Provide the [X, Y] coordinate of the cell's center where the given text is located.  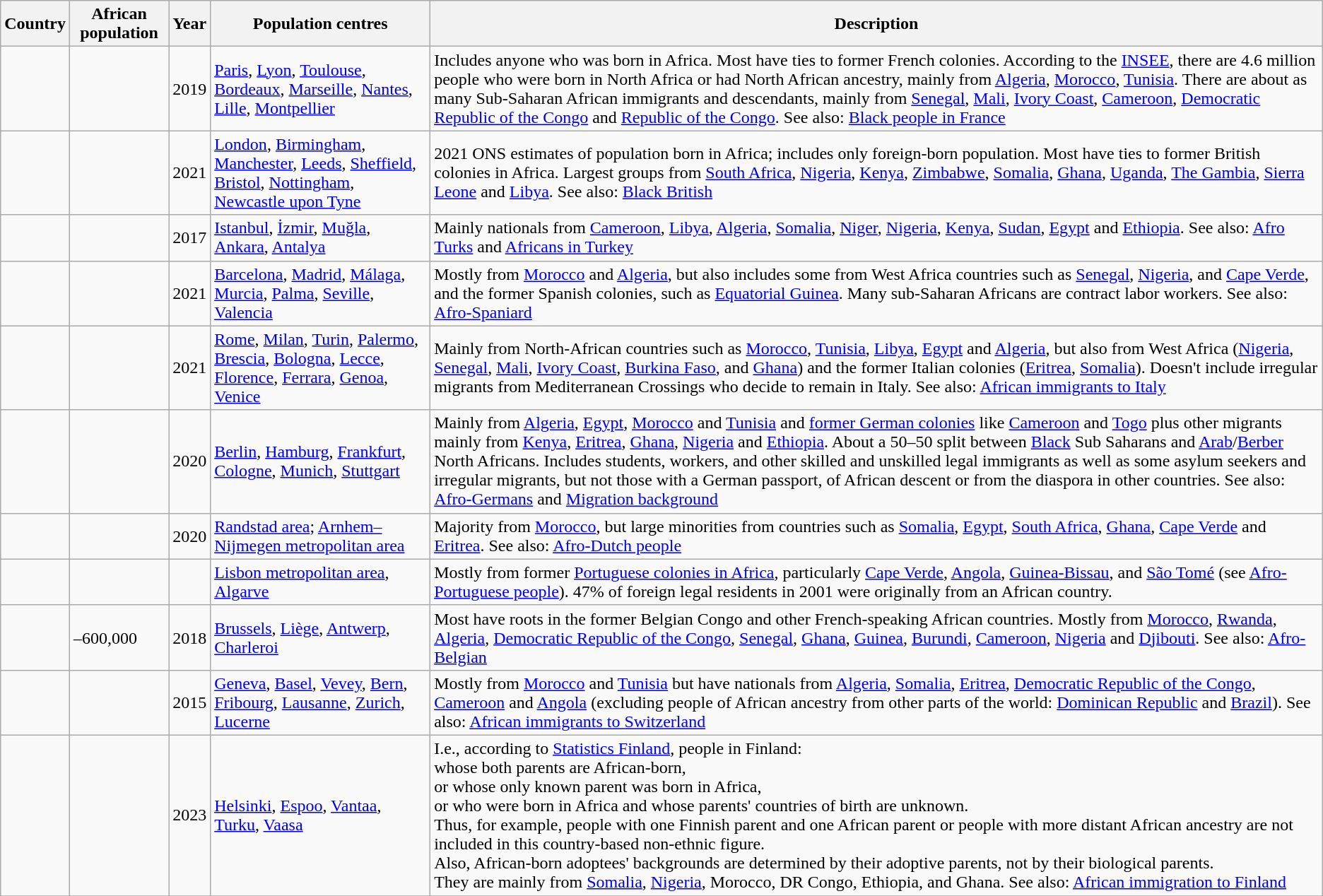
Paris, Lyon, Toulouse, Bordeaux, Marseille, Nantes, Lille, Montpellier [321, 89]
Geneva, Basel, Vevey, Bern, Fribourg, Lausanne, Zurich, Lucerne [321, 702]
Randstad area; Arnhem–Nijmegen metropolitan area [321, 536]
Helsinki, Espoo, Vantaa, Turku, Vaasa [321, 815]
African population [119, 24]
Description [876, 24]
2023 [189, 815]
Rome, Milan, Turin, Palermo, Brescia, Bologna, Lecce, Florence, Ferrara, Genoa, Venice [321, 367]
2017 [189, 237]
Istanbul, İzmir, Muğla, Ankara, Antalya [321, 237]
Year [189, 24]
2018 [189, 637]
–600,000 [119, 637]
London, Birmingham, Manchester, Leeds, Sheffield, Bristol, Nottingham, Newcastle upon Tyne [321, 172]
Brussels, Liège, Antwerp, Charleroi [321, 637]
Barcelona, Madrid, Málaga, Murcia, Palma, Seville, Valencia [321, 293]
2015 [189, 702]
Lisbon metropolitan area, Algarve [321, 582]
Country [35, 24]
Berlin, Hamburg, Frankfurt, Cologne, Munich, Stuttgart [321, 461]
2019 [189, 89]
Population centres [321, 24]
